Provide the (x, y) coordinate of the cell's center where the given text is located.  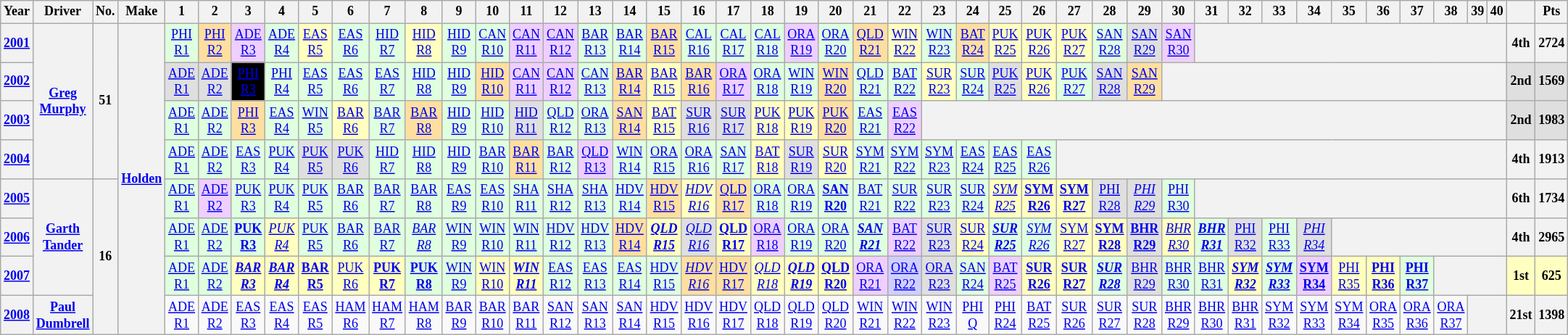
625 (1551, 276)
19 (802, 12)
BAR R12 (560, 160)
2724 (1551, 43)
BAT R22 (905, 82)
9 (459, 12)
ADE R3 (248, 43)
WINR23 (939, 315)
BARR5 (315, 276)
BAT R15 (664, 120)
No. (106, 12)
33 (1279, 12)
PHIR36 (1383, 276)
CAL R18 (767, 43)
PHIR34 (1314, 237)
CAL R17 (734, 43)
BARR9 (459, 315)
2001 (17, 43)
36 (1383, 12)
ORA R15 (664, 160)
1913 (1551, 160)
SHAR11 (526, 199)
CAL R16 (699, 43)
2004 (17, 160)
5 (315, 12)
ORAR22 (905, 276)
ORAR35 (1383, 315)
ORA R19 (802, 43)
BARR10 (493, 315)
Driver (62, 12)
QLDR15 (664, 237)
SUR R24 (973, 82)
40 (1496, 12)
EAS R21 (870, 120)
14 (630, 12)
SURR25 (1005, 237)
PHIR35 (1349, 276)
11 (526, 12)
WIN R22 (905, 43)
PHIR29 (1145, 199)
BARR11 (526, 315)
SAN R30 (1179, 43)
WIN R23 (939, 43)
SUR R23 (939, 82)
BAR R8 (423, 120)
ORAR20 (836, 237)
27 (1074, 12)
6th (1521, 199)
SUR R17 (734, 120)
EAS R24 (973, 160)
WIN R20 (836, 82)
SYM R21 (870, 160)
ORA R13 (595, 120)
2007 (17, 276)
PHI R4 (282, 82)
1398 (1551, 315)
EASR13 (595, 276)
PUK R20 (836, 120)
30 (1179, 12)
21 (870, 12)
2965 (1551, 237)
SUR R19 (802, 160)
WIN R19 (802, 82)
22 (905, 12)
3 (248, 12)
PHIR24 (1005, 315)
SAN R14 (630, 120)
35 (1349, 12)
BAR R16 (699, 82)
SAN R17 (734, 160)
32 (1245, 12)
QLD R12 (560, 120)
BAT R24 (973, 43)
12 (560, 12)
ORA R18 (767, 82)
1 (182, 12)
8 (423, 12)
BAT R18 (767, 160)
2005 (17, 199)
SYMR28 (1109, 237)
23 (939, 12)
PUK R19 (802, 120)
EAS R3 (248, 160)
PHIR30 (1179, 199)
SUR R20 (836, 160)
EASR12 (560, 276)
EASR5 (315, 315)
15 (664, 12)
CAN R13 (595, 82)
PHIR33 (1279, 237)
SANR14 (630, 315)
HAMR7 (387, 315)
BATR21 (870, 199)
WIN R14 (630, 160)
4 (282, 12)
17 (734, 12)
HDVR12 (560, 237)
BATR22 (905, 237)
Paul Dumbrell (62, 315)
QLDR16 (699, 237)
18 (767, 12)
37 (1416, 12)
SANR24 (973, 276)
HDVR13 (595, 237)
EAS R22 (905, 120)
EAS R25 (1005, 160)
SANR20 (836, 199)
ORA R20 (836, 43)
EAS R26 (1040, 160)
ORA R16 (699, 160)
PHIR37 (1416, 276)
Garth Tander (62, 238)
SYMR25 (1005, 199)
BARR3 (248, 276)
Make (142, 12)
HID R11 (526, 120)
WIN R5 (315, 120)
BAR R7 (387, 120)
PHIQ (973, 315)
HAMR6 (351, 315)
PHI R2 (215, 43)
WINR22 (905, 315)
29 (1145, 12)
SURR22 (905, 199)
26 (1040, 12)
2002 (17, 82)
QLD R13 (595, 160)
PUKR6 (351, 276)
2006 (17, 237)
1734 (1551, 199)
PUK R5 (315, 160)
ORAR36 (1416, 315)
ORAR21 (870, 276)
ORA R17 (734, 82)
EASR4 (282, 315)
ORAR37 (1451, 315)
WINR21 (870, 315)
10 (493, 12)
PUKR8 (423, 276)
BAR R13 (595, 43)
PUK R4 (282, 160)
EAS R7 (387, 82)
34 (1314, 12)
SYM R23 (939, 160)
EASR10 (493, 199)
1569 (1551, 82)
Year (17, 12)
PHIR28 (1109, 199)
SYM R22 (905, 160)
CAN R10 (493, 43)
EASR14 (630, 276)
SANR21 (870, 237)
2003 (17, 120)
2008 (17, 315)
39 (1477, 12)
1st (1521, 276)
SHAR13 (595, 199)
Holden (142, 178)
BAR R11 (526, 160)
28 (1109, 12)
BAR R6 (351, 120)
SANR13 (595, 315)
BAR R10 (493, 160)
PUK R6 (351, 160)
2 (215, 12)
PHI R1 (182, 43)
SUR R16 (699, 120)
6 (351, 12)
1983 (1551, 120)
31 (1212, 12)
BARR4 (282, 276)
ADE R4 (282, 43)
SANR12 (560, 315)
25 (1005, 12)
13 (595, 12)
EASR9 (459, 199)
PUK R18 (767, 120)
Pts (1551, 12)
38 (1451, 12)
EAS R4 (282, 120)
EASR3 (248, 315)
PUKR7 (387, 276)
51 (106, 102)
PHIR32 (1245, 237)
24 (973, 12)
SHAR12 (560, 199)
ORAR23 (939, 276)
7 (387, 12)
HAMR8 (423, 315)
21st (1521, 315)
Greg Murphy (62, 102)
20 (836, 12)
